Detect which cell encompasses the target text, then output its (X, Y) center coordinate. 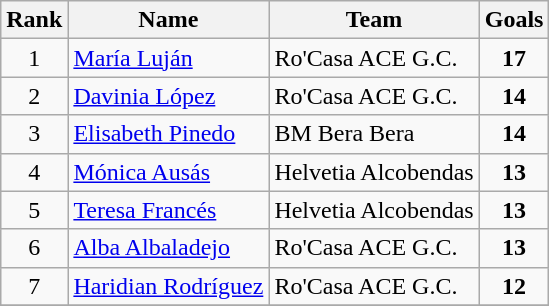
Name (168, 20)
12 (514, 286)
Davinia López (168, 96)
Haridian Rodríguez (168, 286)
BM Bera Bera (374, 134)
4 (34, 172)
1 (34, 58)
7 (34, 286)
Alba Albaladejo (168, 248)
5 (34, 210)
2 (34, 96)
Rank (34, 20)
Teresa Francés (168, 210)
3 (34, 134)
Goals (514, 20)
6 (34, 248)
María Luján (168, 58)
Elisabeth Pinedo (168, 134)
Mónica Ausás (168, 172)
17 (514, 58)
Team (374, 20)
